Extract the [x, y] coordinate from the center of the cell holding the provided text.  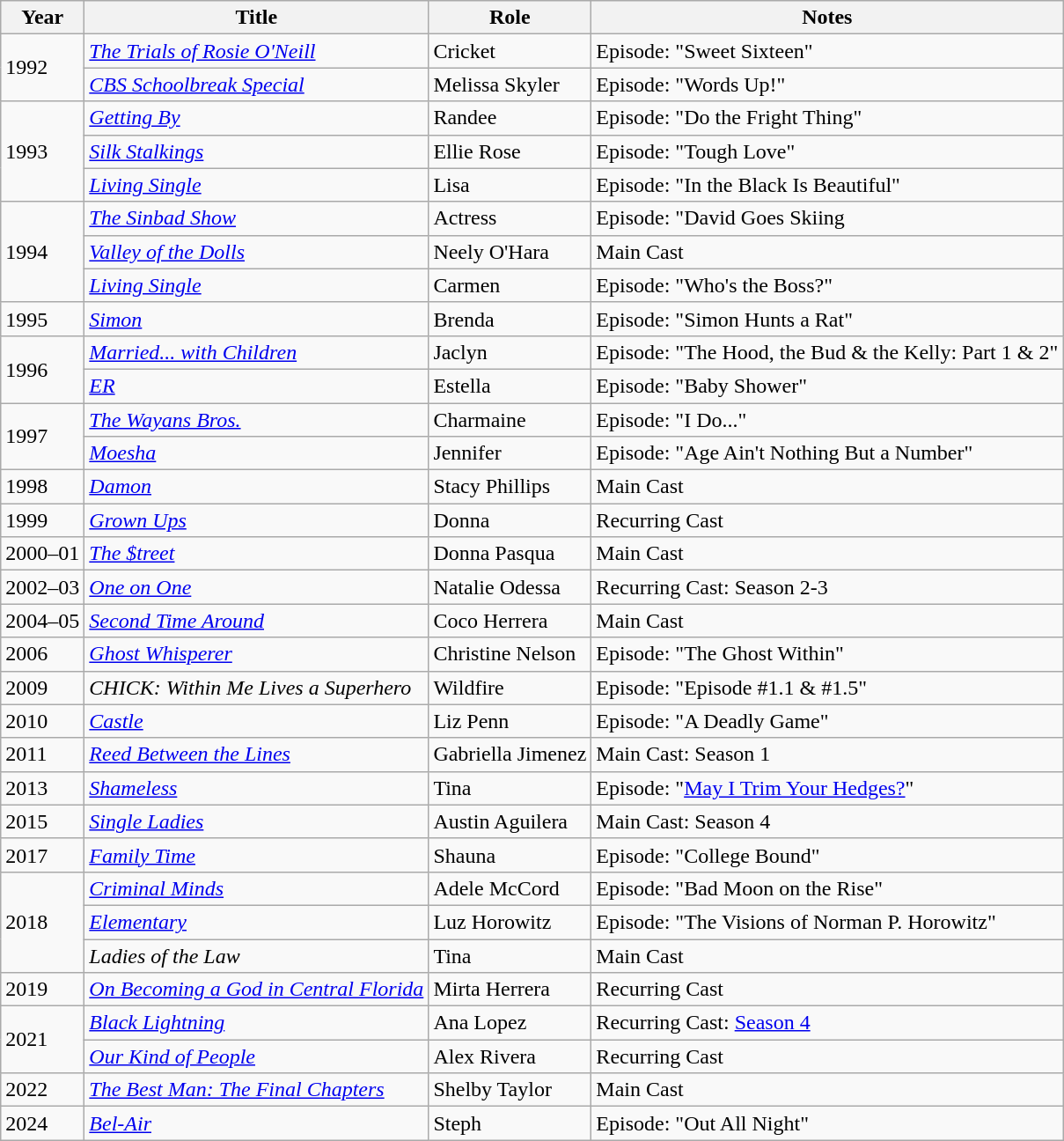
CHICK: Within Me Lives a Superhero [257, 688]
Randee [510, 118]
Estella [510, 386]
2002–03 [42, 587]
Episode: "In the Black Is Beautiful" [827, 185]
The Trials of Rosie O'Neill [257, 51]
Episode: "Words Up!" [827, 85]
Brenda [510, 319]
Liz Penn [510, 721]
Steph [510, 1123]
2015 [42, 821]
Episode: "Out All Night" [827, 1123]
1995 [42, 319]
2017 [42, 855]
Carmen [510, 285]
One on One [257, 587]
Episode: "David Goes Skiing [827, 218]
CBS Schoolbreak Special [257, 85]
2024 [42, 1123]
2011 [42, 755]
Episode: "Baby Shower" [827, 386]
2004–05 [42, 621]
ER [257, 386]
Castle [257, 721]
Gabriella Jimenez [510, 755]
Main Cast: Season 4 [827, 821]
Silk Stalkings [257, 151]
Episode: "The Hood, the Bud & the Kelly: Part 1 & 2" [827, 352]
Main Cast: Season 1 [827, 755]
Episode: "I Do..." [827, 420]
Natalie Odessa [510, 587]
Episode: "Sweet Sixteen" [827, 51]
2009 [42, 688]
Shameless [257, 788]
1997 [42, 437]
Title [257, 18]
Simon [257, 319]
Alex Rivera [510, 1056]
Married... with Children [257, 352]
Lisa [510, 185]
Episode: "Age Ain't Nothing But a Number" [827, 453]
Getting By [257, 118]
Single Ladies [257, 821]
Moesha [257, 453]
2010 [42, 721]
Black Lightning [257, 1023]
Ana Lopez [510, 1023]
Episode: "The Visions of Norman P. Horowitz" [827, 922]
2013 [42, 788]
Episode: "May I Trim Your Hedges?" [827, 788]
Ellie Rose [510, 151]
Our Kind of People [257, 1056]
Luz Horowitz [510, 922]
Criminal Minds [257, 888]
1994 [42, 252]
Episode: "Who's the Boss?" [827, 285]
Neely O'Hara [510, 252]
Episode: "Do the Fright Thing" [827, 118]
Valley of the Dolls [257, 252]
Cricket [510, 51]
Year [42, 18]
2021 [42, 1040]
Recurring Cast: Season 2-3 [827, 587]
Adele McCord [510, 888]
2000–01 [42, 554]
Ladies of the Law [257, 955]
Episode: "Episode #1.1 & #1.5" [827, 688]
Reed Between the Lines [257, 755]
Jaclyn [510, 352]
Donna Pasqua [510, 554]
Shelby Taylor [510, 1090]
1999 [42, 520]
On Becoming a God in Central Florida [257, 990]
Shauna [510, 855]
1998 [42, 487]
Elementary [257, 922]
Donna [510, 520]
The Wayans Bros. [257, 420]
Episode: "Bad Moon on the Rise" [827, 888]
Family Time [257, 855]
Ghost Whisperer [257, 654]
1992 [42, 68]
2006 [42, 654]
Coco Herrera [510, 621]
Jennifer [510, 453]
2019 [42, 990]
Melissa Skyler [510, 85]
2022 [42, 1090]
Episode: "The Ghost Within" [827, 654]
Stacy Phillips [510, 487]
Role [510, 18]
1993 [42, 151]
Wildfire [510, 688]
Notes [827, 18]
2018 [42, 922]
Charmaine [510, 420]
Christine Nelson [510, 654]
Second Time Around [257, 621]
1996 [42, 369]
The Sinbad Show [257, 218]
Episode: "A Deadly Game" [827, 721]
The $treet [257, 554]
Grown Ups [257, 520]
Actress [510, 218]
Bel-Air [257, 1123]
Recurring Cast: Season 4 [827, 1023]
Episode: "Simon Hunts a Rat" [827, 319]
Austin Aguilera [510, 821]
The Best Man: The Final Chapters [257, 1090]
Mirta Herrera [510, 990]
Damon [257, 487]
Episode: "College Bound" [827, 855]
Episode: "Tough Love" [827, 151]
